Identify which cell holds the provided text, then report its (X, Y) central coordinate. 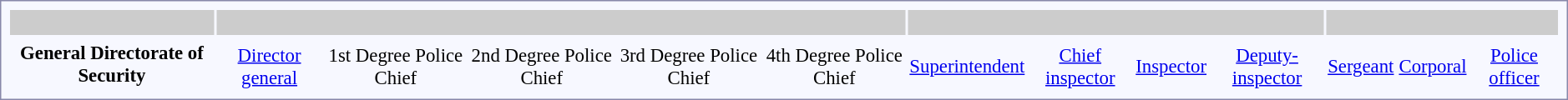
Chief inspector (1080, 67)
4th Degree Police Chief (835, 67)
Police officer (1515, 67)
3rd Degree Police Chief (689, 67)
Deputy-inspector (1267, 67)
Superintendent (967, 67)
Sergeant (1361, 67)
Director general (269, 67)
General Directorate of Security (112, 63)
Corporal (1433, 67)
2nd Degree Police Chief (542, 67)
1st Degree Police Chief (396, 67)
Inspector (1171, 67)
